Determine the [x, y] coordinate at the center of the cell enclosing the given text.  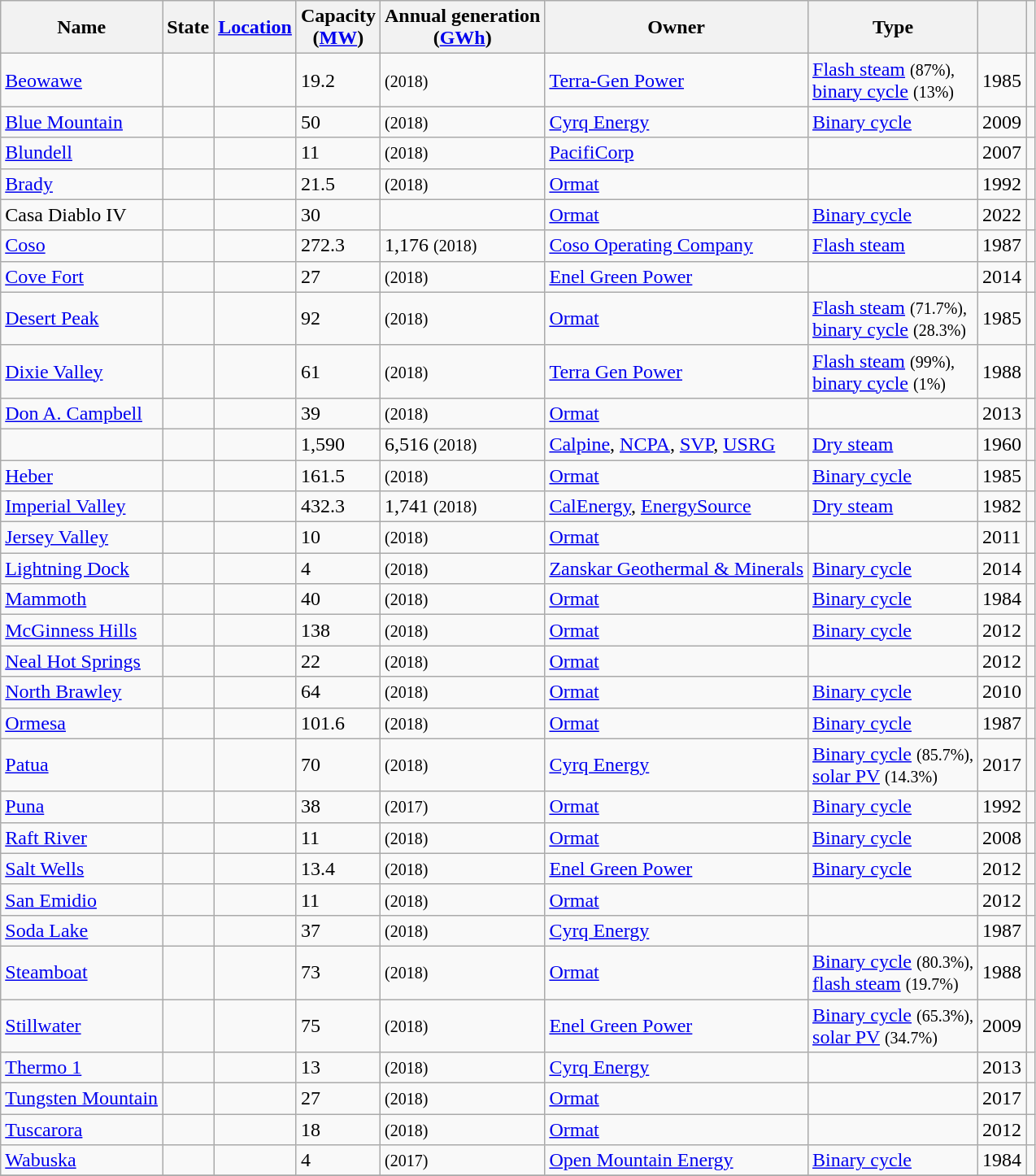
Flash steam (71.7%),binary cycle (28.3%) [893, 319]
Annual generation(GWh) [462, 28]
Thermo 1 [81, 1068]
PacifiCorp [677, 153]
30 [338, 215]
19.2 [338, 80]
Ormesa [81, 723]
North Brawley [81, 692]
2010 [1002, 692]
Calpine, NCPA, SVP, USRG [677, 444]
2011 [1002, 538]
73 [338, 973]
CalEnergy, EnergySource [677, 507]
21.5 [338, 184]
Desert Peak [81, 319]
Patua [81, 764]
Coso Operating Company [677, 246]
Steamboat [81, 973]
37 [338, 930]
Blundell [81, 153]
Jersey Valley [81, 538]
Neal Hot Springs [81, 661]
Casa Diablo IV [81, 215]
Tuscarora [81, 1130]
Flash steam (87%),binary cycle (13%) [893, 80]
Don A. Campbell [81, 413]
92 [338, 319]
64 [338, 692]
38 [338, 807]
Location [255, 28]
Beowawe [81, 80]
Imperial Valley [81, 507]
McGinness Hills [81, 630]
Brady [81, 184]
Owner [677, 28]
Wabuska [81, 1161]
2007 [1002, 153]
Flash steam [893, 246]
Mammoth [81, 599]
1960 [1002, 444]
Puna [81, 807]
Cove Fort [81, 277]
70 [338, 764]
Coso [81, 246]
Salt Wells [81, 869]
Soda Lake [81, 930]
Binary cycle (80.3%),flash steam (19.7%) [893, 973]
1,176 (2018) [462, 246]
Terra Gen Power [677, 371]
39 [338, 413]
Blue Mountain [81, 122]
2022 [1002, 215]
40 [338, 599]
Stillwater [81, 1025]
138 [338, 630]
1,741 (2018) [462, 507]
6,516 (2018) [462, 444]
Terra-Gen Power [677, 80]
22 [338, 661]
18 [338, 1130]
Dixie Valley [81, 371]
432.3 [338, 507]
2008 [1002, 838]
272.3 [338, 246]
Flash steam (99%),binary cycle (1%) [893, 371]
1982 [1002, 507]
State [189, 28]
Binary cycle (65.3%),solar PV (34.7%) [893, 1025]
Binary cycle (85.7%),solar PV (14.3%) [893, 764]
61 [338, 371]
Zanskar Geothermal & Minerals [677, 568]
1,590 [338, 444]
Type [893, 28]
10 [338, 538]
Open Mountain Energy [677, 1161]
Tungsten Mountain [81, 1099]
161.5 [338, 476]
13 [338, 1068]
San Emidio [81, 899]
75 [338, 1025]
13.4 [338, 869]
Raft River [81, 838]
Capacity(MW) [338, 28]
101.6 [338, 723]
50 [338, 122]
Lightning Dock [81, 568]
Name [81, 28]
Heber [81, 476]
